For the text-containing cell, return its midpoint in [x, y] coordinate format. 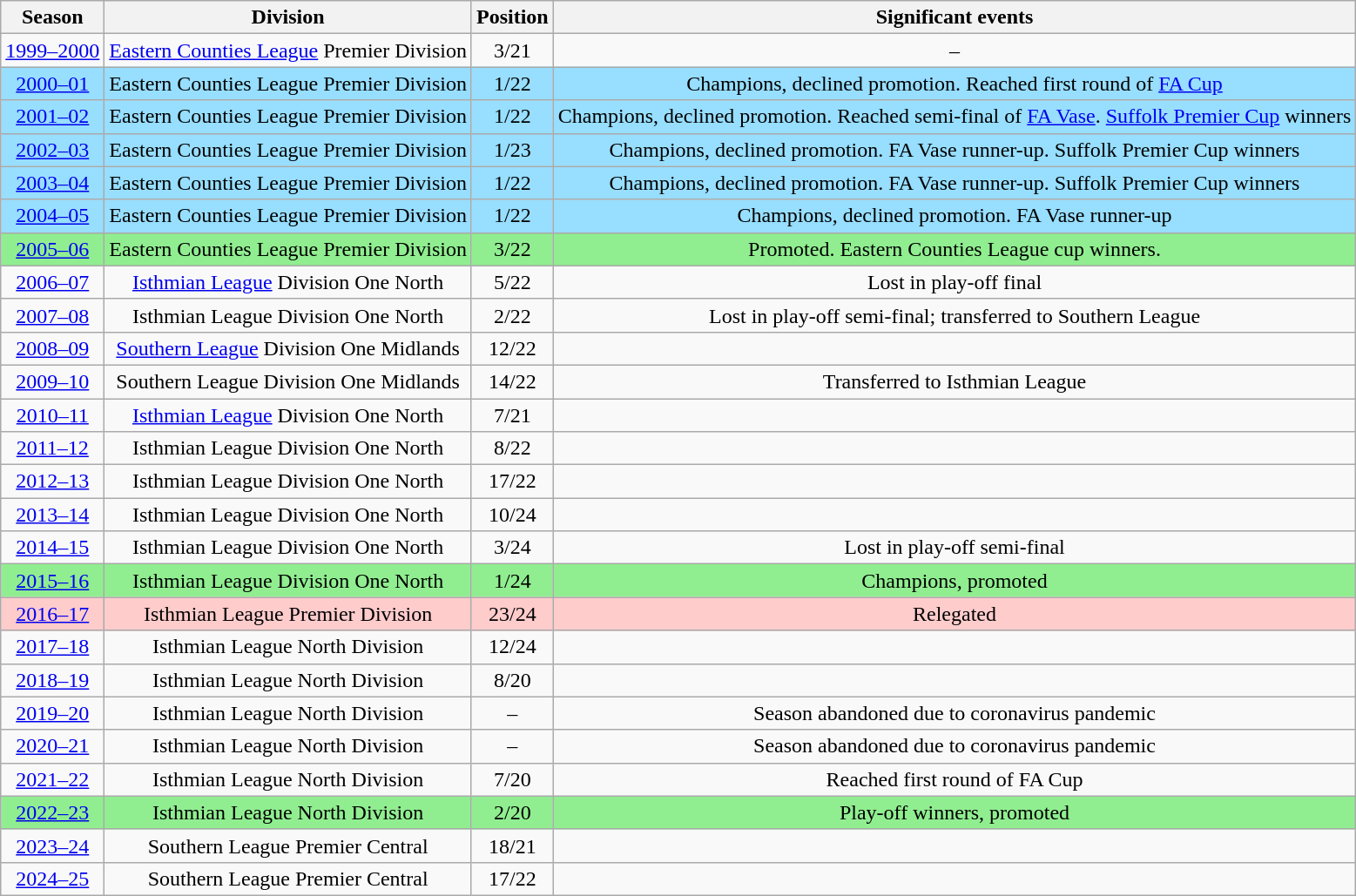
5/22 [512, 282]
12/24 [512, 647]
Champions, declined promotion. Reached semi-final of FA Vase. Suffolk Premier Cup winners [955, 117]
2018–19 [52, 680]
2023–24 [52, 845]
2010–11 [52, 415]
2016–17 [52, 614]
2011–12 [52, 448]
7/21 [512, 415]
Relegated [955, 614]
Transferred to Isthmian League [955, 381]
1/23 [512, 150]
12/22 [512, 348]
Lost in play-off final [955, 282]
2001–02 [52, 117]
2006–07 [52, 282]
2022–23 [52, 812]
18/21 [512, 845]
Promoted. Eastern Counties League cup winners. [955, 249]
Position [512, 17]
Significant events [955, 17]
2/20 [512, 812]
2014–15 [52, 548]
1999–2000 [52, 51]
2021–22 [52, 779]
3/24 [512, 548]
3/22 [512, 249]
2009–10 [52, 381]
Season [52, 17]
2002–03 [52, 150]
Play-off winners, promoted [955, 812]
Division [288, 17]
2024–25 [52, 879]
2007–08 [52, 315]
Champions, declined promotion. Reached first round of FA Cup [955, 84]
Isthmian League Premier Division [288, 614]
1/24 [512, 581]
2000–01 [52, 84]
Reached first round of FA Cup [955, 779]
Lost in play-off semi-final [955, 548]
2019–20 [52, 713]
2/22 [512, 315]
2012–13 [52, 482]
8/20 [512, 680]
3/21 [512, 51]
2004–05 [52, 216]
10/24 [512, 515]
2008–09 [52, 348]
23/24 [512, 614]
2003–04 [52, 183]
Lost in play-off semi-final; transferred to Southern League [955, 315]
7/20 [512, 779]
Champions, promoted [955, 581]
2013–14 [52, 515]
2005–06 [52, 249]
2020–21 [52, 746]
2015–16 [52, 581]
8/22 [512, 448]
14/22 [512, 381]
Champions, declined promotion. FA Vase runner-up [955, 216]
2017–18 [52, 647]
